Search for the cell housing the specified text and yield its (x, y) center coordinate. 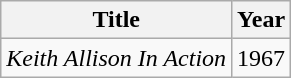
Title (116, 20)
Year (262, 20)
1967 (262, 58)
Keith Allison In Action (116, 58)
